Return the [x, y] coordinate for the center point of the cell that contains the specified text.  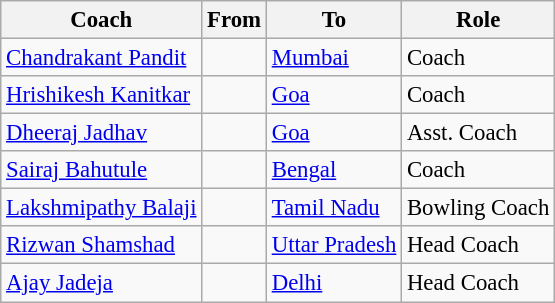
Uttar Pradesh [334, 245]
Ajay Jadeja [102, 283]
Sairaj Bahutule [102, 170]
Mumbai [334, 58]
From [234, 20]
Chandrakant Pandit [102, 58]
To [334, 20]
Rizwan Shamshad [102, 245]
Role [478, 20]
Bowling Coach [478, 208]
Dheeraj Jadhav [102, 133]
Asst. Coach [478, 133]
Bengal [334, 170]
Tamil Nadu [334, 208]
Hrishikesh Kanitkar [102, 95]
Delhi [334, 283]
Lakshmipathy Balaji [102, 208]
